Provide the (x, y) coordinate of the cell's center where the given text is located.  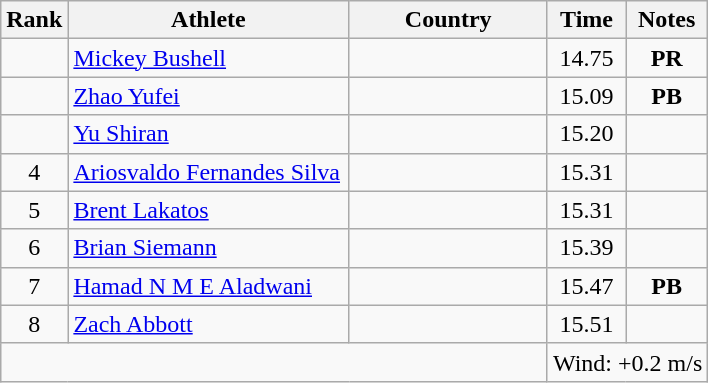
Notes (667, 20)
15.09 (586, 96)
6 (34, 248)
7 (34, 286)
15.20 (586, 134)
Mickey Bushell (208, 58)
15.47 (586, 286)
8 (34, 324)
PR (667, 58)
Time (586, 20)
Country (448, 20)
Zhao Yufei (208, 96)
14.75 (586, 58)
Hamad N M E Aladwani (208, 286)
Athlete (208, 20)
5 (34, 210)
4 (34, 172)
Brent Lakatos (208, 210)
Yu Shiran (208, 134)
Ariosvaldo Fernandes Silva (208, 172)
Zach Abbott (208, 324)
Rank (34, 20)
15.51 (586, 324)
15.39 (586, 248)
Brian Siemann (208, 248)
Wind: +0.2 m/s (627, 362)
